Detect which cell encompasses the target text, then output its (X, Y) center coordinate. 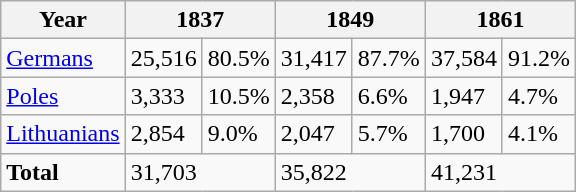
1837 (200, 20)
31,703 (200, 172)
1861 (500, 20)
4.1% (538, 134)
2,854 (164, 134)
3,333 (164, 96)
87.7% (388, 58)
Year (63, 20)
4.7% (538, 96)
1,700 (464, 134)
31,417 (314, 58)
25,516 (164, 58)
6.6% (388, 96)
Poles (63, 96)
91.2% (538, 58)
35,822 (350, 172)
2,047 (314, 134)
5.7% (388, 134)
Lithuanians (63, 134)
41,231 (500, 172)
9.0% (238, 134)
1849 (350, 20)
1,947 (464, 96)
Germans (63, 58)
10.5% (238, 96)
2,358 (314, 96)
80.5% (238, 58)
37,584 (464, 58)
Total (63, 172)
